Determine the (x, y) coordinate at the center of the cell enclosing the given text.  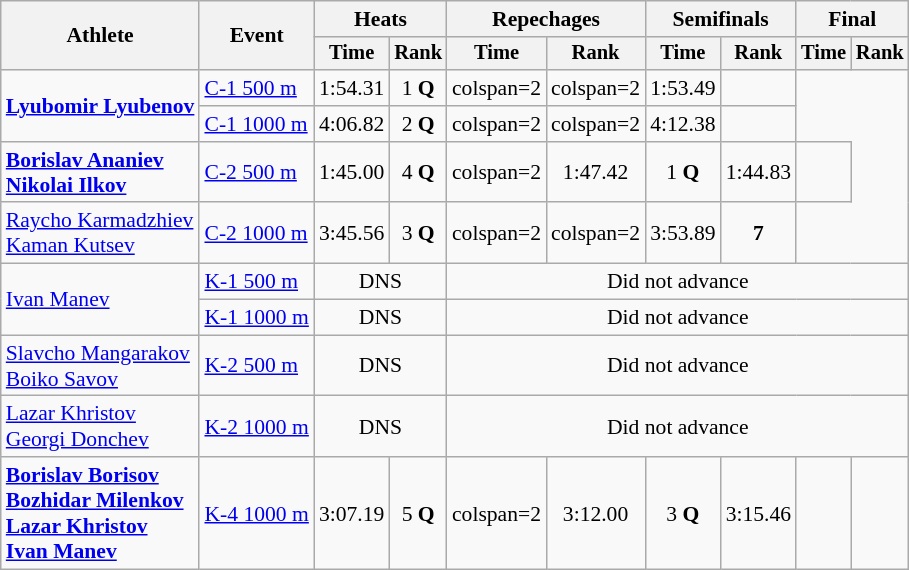
3:45.56 (352, 234)
2 Q (418, 124)
Repechages (546, 19)
3:07.19 (352, 513)
4:06.82 (352, 124)
K-4 1000 m (256, 513)
4:12.38 (682, 124)
C-1 500 m (256, 88)
Slavcho Mangarakov Boiko Savov (100, 366)
5 Q (418, 513)
Final (852, 19)
Semifinals (720, 19)
Ivan Manev (100, 300)
3:12.00 (596, 513)
3:15.46 (758, 513)
K-1 500 m (256, 282)
C-2 1000 m (256, 234)
Heats (380, 19)
3:53.89 (682, 234)
1:47.42 (596, 172)
1:44.83 (758, 172)
C-2 500 m (256, 172)
K-1 1000 m (256, 318)
Lyubomir Lyubenov (100, 106)
4 Q (418, 172)
7 (758, 234)
C-1 1000 m (256, 124)
Borislav AnanievNikolai Ilkov (100, 172)
Lazar Khristov Georgi Donchev (100, 426)
K-2 1000 m (256, 426)
1:54.31 (352, 88)
Athlete (100, 36)
Event (256, 36)
1:53.49 (682, 88)
1:45.00 (352, 172)
Borislav Borisov Bozhidar MilenkovLazar KhristovIvan Manev (100, 513)
K-2 500 m (256, 366)
Raycho KarmadzhievKaman Kutsev (100, 234)
